Capture the cell that displays the provided text and extract its (x, y) central coordinate. 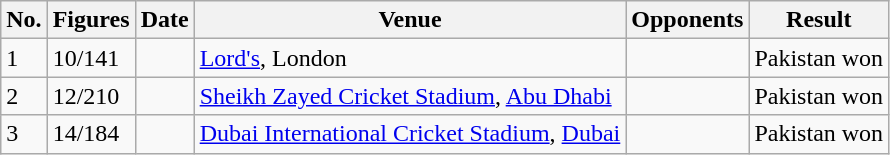
2 (24, 96)
Opponents (688, 20)
10/141 (91, 58)
Figures (91, 20)
Dubai International Cricket Stadium, Dubai (410, 134)
Result (819, 20)
Lord's, London (410, 58)
3 (24, 134)
1 (24, 58)
14/184 (91, 134)
No. (24, 20)
12/210 (91, 96)
Venue (410, 20)
Date (164, 20)
Sheikh Zayed Cricket Stadium, Abu Dhabi (410, 96)
